From the cell containing the given text, extract its center point as [x, y] coordinate. 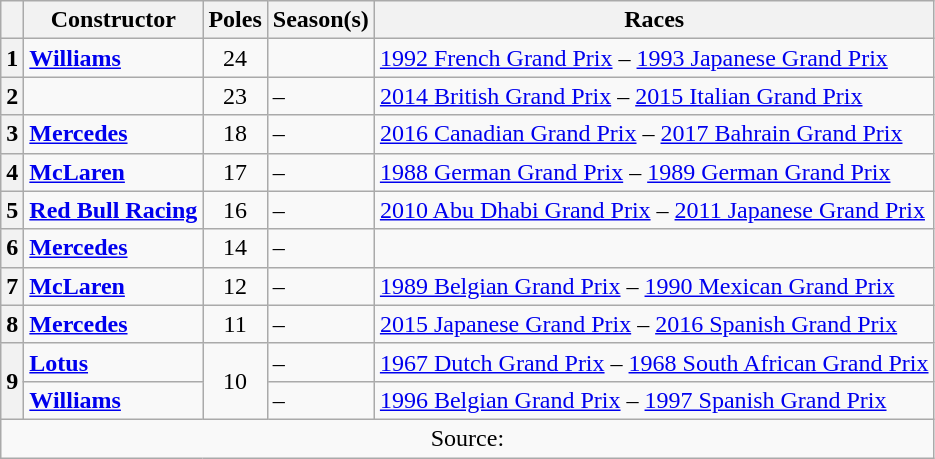
7 [12, 286]
Constructor [114, 20]
1988 German Grand Prix – 1989 German Grand Prix [654, 172]
1 [12, 58]
1996 Belgian Grand Prix – 1997 Spanish Grand Prix [654, 400]
4 [12, 172]
12 [235, 286]
23 [235, 96]
Races [654, 20]
Source: [468, 438]
18 [235, 134]
8 [12, 324]
17 [235, 172]
16 [235, 210]
2010 Abu Dhabi Grand Prix – 2011 Japanese Grand Prix [654, 210]
Season(s) [320, 20]
14 [235, 248]
5 [12, 210]
Lotus [114, 362]
10 [235, 381]
1967 Dutch Grand Prix – 1968 South African Grand Prix [654, 362]
3 [12, 134]
Red Bull Racing [114, 210]
1989 Belgian Grand Prix – 1990 Mexican Grand Prix [654, 286]
2015 Japanese Grand Prix – 2016 Spanish Grand Prix [654, 324]
2014 British Grand Prix – 2015 Italian Grand Prix [654, 96]
9 [12, 381]
2016 Canadian Grand Prix – 2017 Bahrain Grand Prix [654, 134]
6 [12, 248]
Poles [235, 20]
24 [235, 58]
1992 French Grand Prix – 1993 Japanese Grand Prix [654, 58]
2 [12, 96]
11 [235, 324]
